Detect which cell encompasses the target text, then output its (x, y) center coordinate. 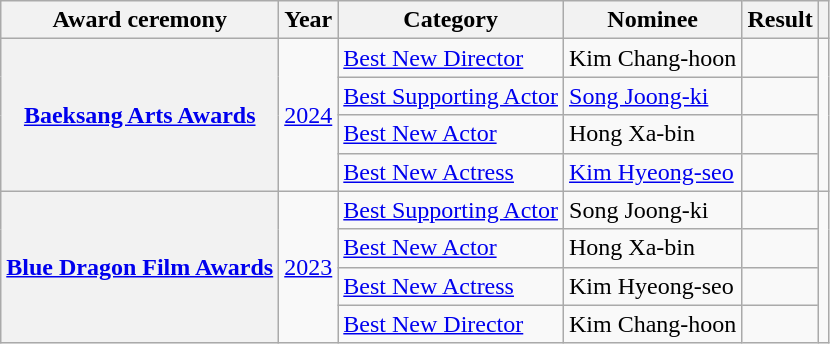
Baeksang Arts Awards (140, 115)
Result (780, 20)
Blue Dragon Film Awards (140, 267)
2024 (308, 115)
Nominee (653, 20)
Year (308, 20)
Category (451, 20)
2023 (308, 267)
Award ceremony (140, 20)
